Return [X, Y] of the center of cell containing provided text 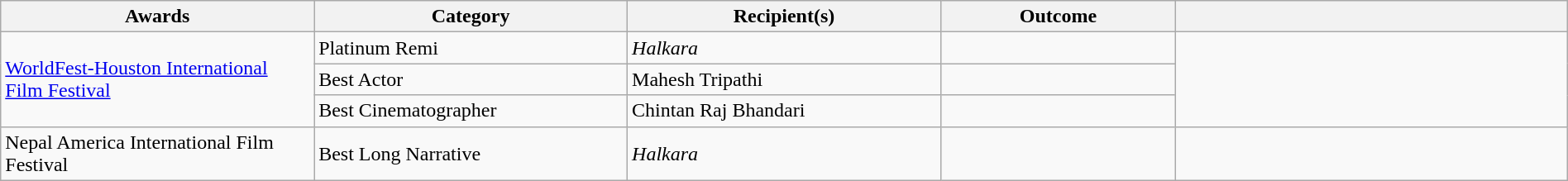
Recipient(s) [784, 17]
Outcome [1058, 17]
Best Long Narrative [471, 154]
Category [471, 17]
Chintan Raj Bhandari [784, 111]
WorldFest-Houston International Film Festival [157, 79]
Mahesh Tripathi [784, 79]
Platinum Remi [471, 48]
Best Cinematographer [471, 111]
Nepal America International Film Festival [157, 154]
Best Actor [471, 79]
Awards [157, 17]
